Search for the cell housing the specified text and yield its (x, y) center coordinate. 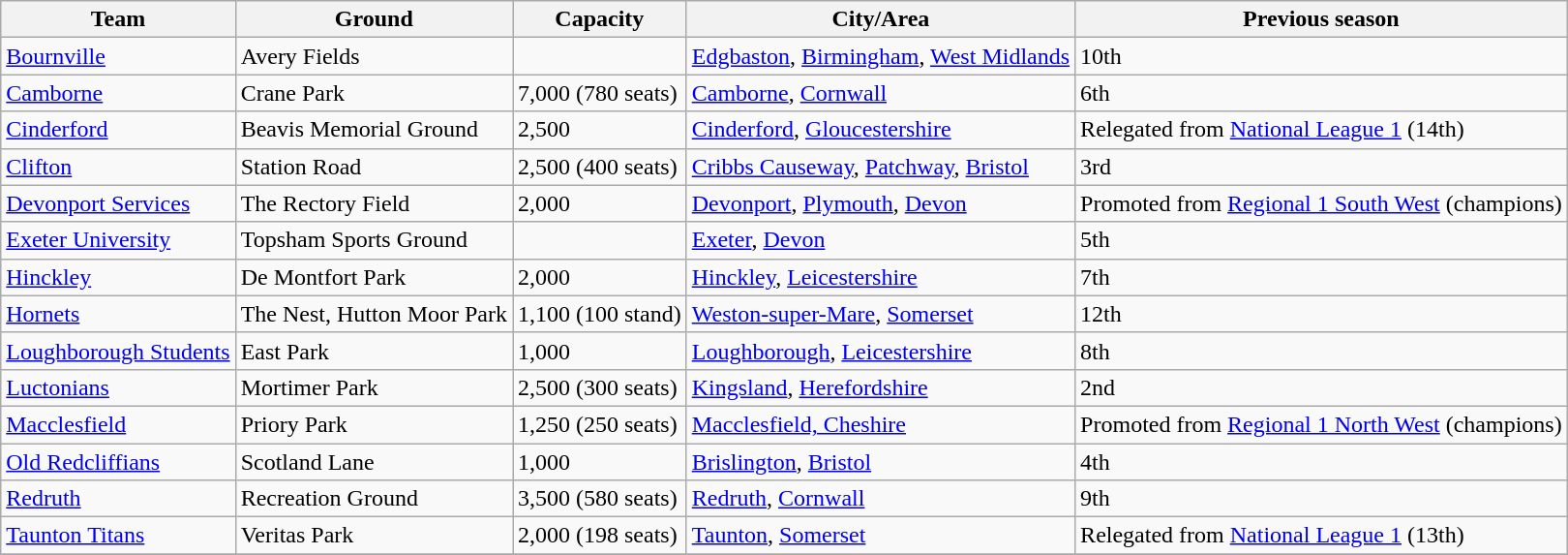
Redruth, Cornwall (881, 499)
Beavis Memorial Ground (374, 130)
Hinckley (118, 277)
Kingsland, Herefordshire (881, 387)
10th (1322, 56)
7,000 (780 seats) (600, 93)
Camborne (118, 93)
2,500 (600, 130)
Bournville (118, 56)
Devonport Services (118, 203)
Hornets (118, 314)
Edgbaston, Birmingham, West Midlands (881, 56)
12th (1322, 314)
3rd (1322, 167)
8th (1322, 351)
The Rectory Field (374, 203)
2,500 (400 seats) (600, 167)
Exeter, Devon (881, 240)
Loughborough Students (118, 351)
Topsham Sports Ground (374, 240)
Mortimer Park (374, 387)
Cinderford, Gloucestershire (881, 130)
1,250 (250 seats) (600, 424)
7th (1322, 277)
2,000 (198 seats) (600, 536)
Taunton, Somerset (881, 536)
Relegated from National League 1 (13th) (1322, 536)
Cribbs Causeway, Patchway, Bristol (881, 167)
Relegated from National League 1 (14th) (1322, 130)
Previous season (1322, 19)
6th (1322, 93)
Station Road (374, 167)
9th (1322, 499)
Team (118, 19)
3,500 (580 seats) (600, 499)
Crane Park (374, 93)
Loughborough, Leicestershire (881, 351)
Scotland Lane (374, 462)
Capacity (600, 19)
Promoted from Regional 1 North West (champions) (1322, 424)
Avery Fields (374, 56)
Recreation Ground (374, 499)
Brislington, Bristol (881, 462)
Weston-super-Mare, Somerset (881, 314)
1,100 (100 stand) (600, 314)
4th (1322, 462)
Macclesfield, Cheshire (881, 424)
Priory Park (374, 424)
Luctonians (118, 387)
Promoted from Regional 1 South West (champions) (1322, 203)
2,500 (300 seats) (600, 387)
Clifton (118, 167)
Veritas Park (374, 536)
Redruth (118, 499)
East Park (374, 351)
City/Area (881, 19)
5th (1322, 240)
Devonport, Plymouth, Devon (881, 203)
2nd (1322, 387)
Old Redcliffians (118, 462)
Hinckley, Leicestershire (881, 277)
Camborne, Cornwall (881, 93)
Macclesfield (118, 424)
Taunton Titans (118, 536)
Ground (374, 19)
Exeter University (118, 240)
Cinderford (118, 130)
De Montfort Park (374, 277)
The Nest, Hutton Moor Park (374, 314)
